Scan for the cell matching the given text and deliver its [X, Y] coordinate at center. 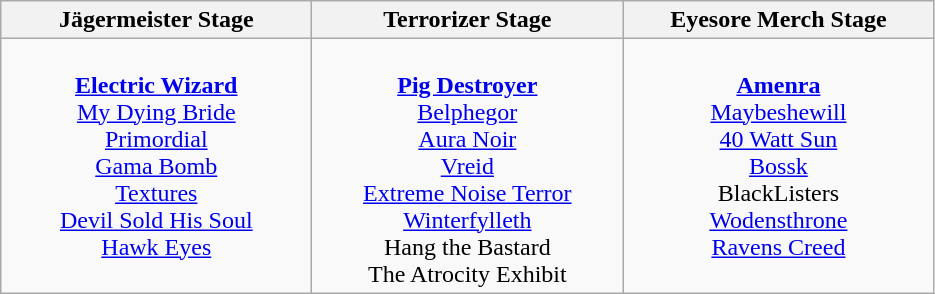
Eyesore Merch Stage [778, 20]
Jägermeister Stage [156, 20]
Pig Destroyer Belphegor Aura Noir Vreid Extreme Noise Terror Winterfylleth Hang the Bastard The Atrocity Exhibit [468, 166]
Terrorizer Stage [468, 20]
Electric Wizard My Dying Bride Primordial Gama Bomb Textures Devil Sold His Soul Hawk Eyes [156, 166]
Amenra Maybeshewill 40 Watt Sun Bossk BlackListers Wodensthrone Ravens Creed [778, 166]
